Extract the [X, Y] coordinate from the center of the cell holding the provided text.  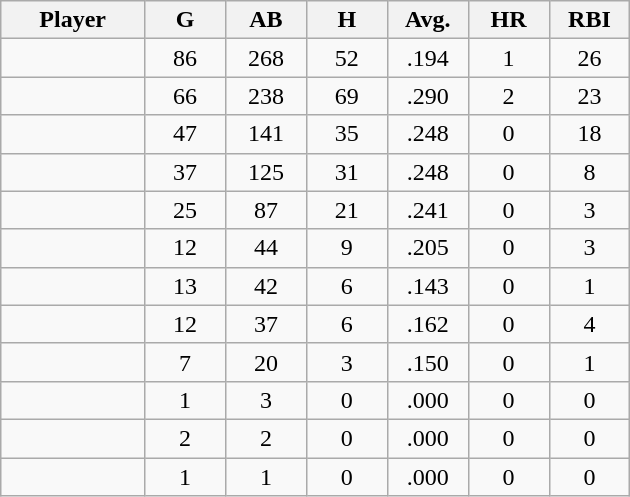
35 [346, 134]
86 [186, 58]
13 [186, 286]
.241 [428, 210]
.290 [428, 96]
87 [266, 210]
44 [266, 248]
7 [186, 362]
26 [590, 58]
23 [590, 96]
Player [73, 20]
Avg. [428, 20]
.162 [428, 324]
125 [266, 172]
31 [346, 172]
AB [266, 20]
G [186, 20]
.194 [428, 58]
47 [186, 134]
HR [508, 20]
42 [266, 286]
141 [266, 134]
268 [266, 58]
69 [346, 96]
8 [590, 172]
18 [590, 134]
25 [186, 210]
.150 [428, 362]
RBI [590, 20]
.143 [428, 286]
9 [346, 248]
4 [590, 324]
21 [346, 210]
H [346, 20]
52 [346, 58]
66 [186, 96]
20 [266, 362]
238 [266, 96]
.205 [428, 248]
